Extract the (X, Y) coordinate from the center of the cell holding the provided text.  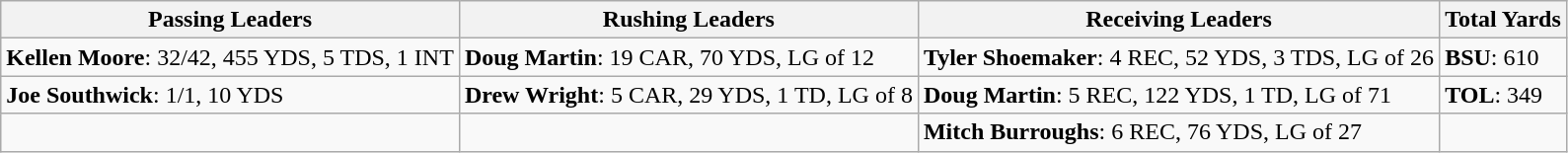
Doug Martin: 5 REC, 122 YDS, 1 TD, LG of 71 (1178, 95)
Passing Leaders (231, 20)
Kellen Moore: 32/42, 455 YDS, 5 TDS, 1 INT (231, 57)
Mitch Burroughs: 6 REC, 76 YDS, LG of 27 (1178, 132)
Doug Martin: 19 CAR, 70 YDS, LG of 12 (689, 57)
Tyler Shoemaker: 4 REC, 52 YDS, 3 TDS, LG of 26 (1178, 57)
Joe Southwick: 1/1, 10 YDS (231, 95)
Drew Wright: 5 CAR, 29 YDS, 1 TD, LG of 8 (689, 95)
Total Yards (1504, 20)
BSU: 610 (1504, 57)
TOL: 349 (1504, 95)
Rushing Leaders (689, 20)
Receiving Leaders (1178, 20)
